Search for the cell housing the specified text and yield its [X, Y] center coordinate. 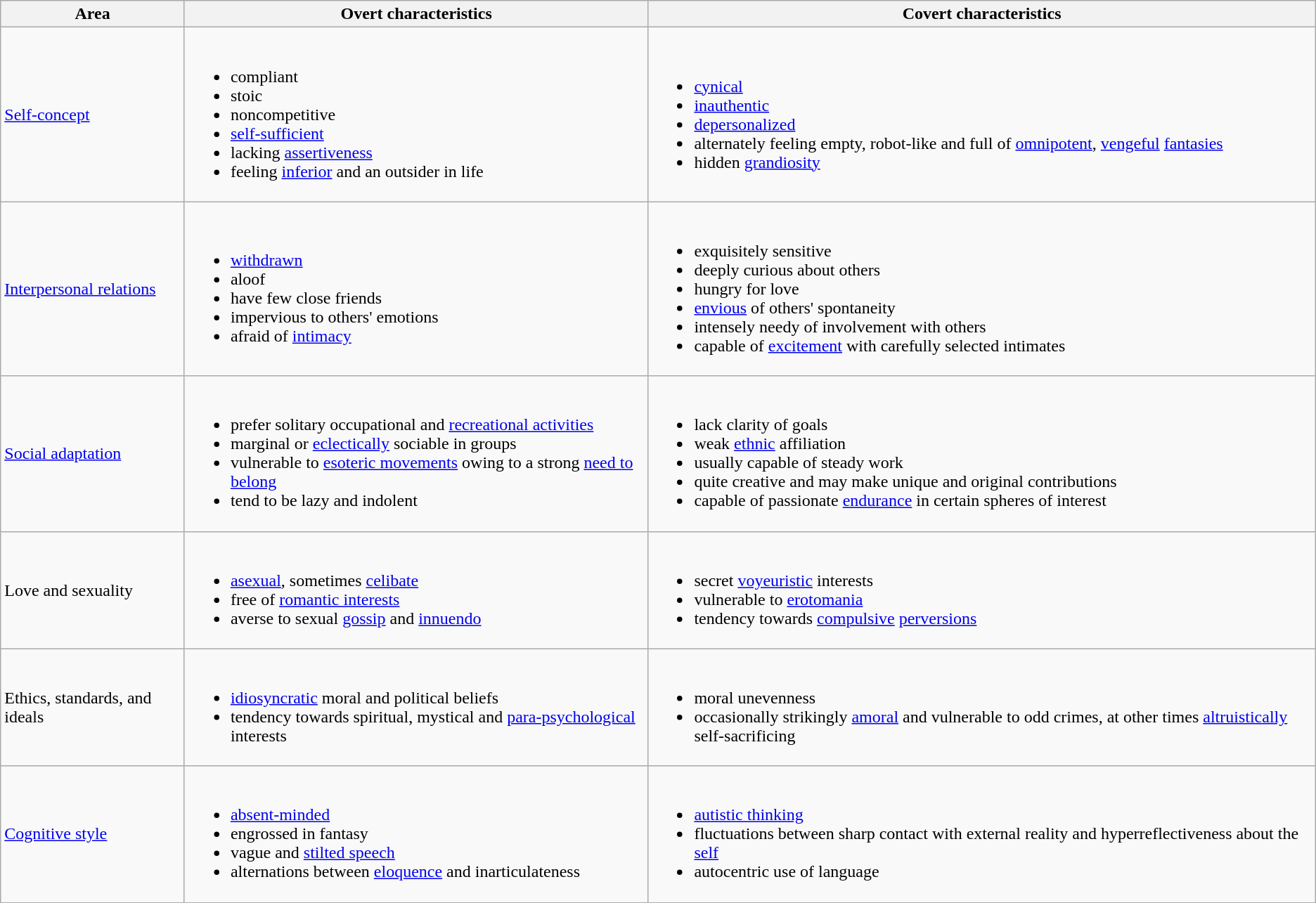
compliantstoicnoncompetitiveself-sufficientlacking assertivenessfeeling inferior and an outsider in life [416, 115]
Area [93, 14]
cynicalinauthenticdepersonalizedalternately feeling empty, robot-like and full of omnipotent, vengeful fantasieshidden grandiosity [981, 115]
asexual, sometimes celibatefree of romantic interestsaverse to sexual gossip and innuendo [416, 590]
Ethics, standards, and ideals [93, 707]
Love and sexuality [93, 590]
Interpersonal relations [93, 289]
autistic thinkingfluctuations between sharp contact with external reality and hyperreflectiveness about the selfautocentric use of language [981, 834]
withdrawnaloofhave few close friendsimpervious to others' emotionsafraid of intimacy [416, 289]
Social adaptation [93, 454]
Cognitive style [93, 834]
Self-concept [93, 115]
Covert characteristics [981, 14]
idiosyncratic moral and political beliefstendency towards spiritual, mystical and para-psychological interests [416, 707]
absent-mindedengrossed in fantasyvague and stilted speechalternations between eloquence and inarticulateness [416, 834]
moral unevennessoccasionally strikingly amoral and vulnerable to odd crimes, at other times altruistically self-sacrificing [981, 707]
secret voyeuristic interestsvulnerable to erotomaniatendency towards compulsive perversions [981, 590]
Overt characteristics [416, 14]
